Extract the [x, y] coordinate from the center of the cell holding the provided text.  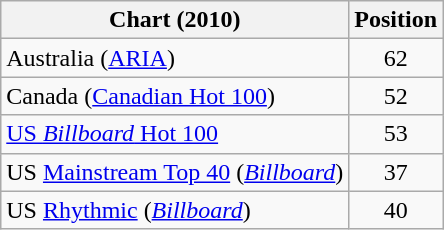
53 [396, 134]
52 [396, 96]
Position [396, 20]
Chart (2010) [175, 20]
US Rhythmic (Billboard) [175, 210]
62 [396, 58]
40 [396, 210]
US Billboard Hot 100 [175, 134]
Canada (Canadian Hot 100) [175, 96]
37 [396, 172]
US Mainstream Top 40 (Billboard) [175, 172]
Australia (ARIA) [175, 58]
